Output the (X, Y) coordinate of the center of the cell containing the given text.  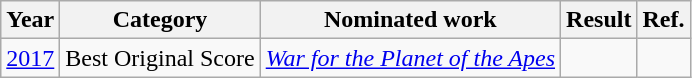
Year (30, 20)
Ref. (664, 20)
Nominated work (410, 20)
War for the Planet of the Apes (410, 58)
Result (599, 20)
Category (160, 20)
Best Original Score (160, 58)
2017 (30, 58)
